Detect which cell encompasses the target text, then output its [X, Y] center coordinate. 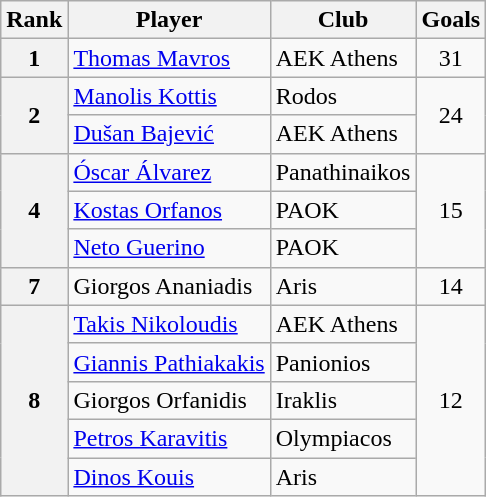
Kostas Orfanos [169, 210]
12 [451, 400]
Olympiacos [343, 438]
Dušan Bajević [169, 134]
Petros Karavitis [169, 438]
31 [451, 58]
Panathinaikos [343, 172]
14 [451, 286]
Óscar Álvarez [169, 172]
Giorgos Orfanidis [169, 400]
1 [34, 58]
Iraklis [343, 400]
Giorgos Ananiadis [169, 286]
7 [34, 286]
2 [34, 115]
Panionios [343, 362]
8 [34, 400]
Club [343, 20]
Thomas Mavros [169, 58]
Giannis Pathiakakis [169, 362]
Manolis Kottis [169, 96]
Player [169, 20]
Neto Guerino [169, 248]
4 [34, 210]
Goals [451, 20]
Takis Nikoloudis [169, 324]
Dinos Kouis [169, 477]
24 [451, 115]
15 [451, 210]
Rank [34, 20]
Rodos [343, 96]
